Extract the (x, y) coordinate from the center of the cell holding the provided text.  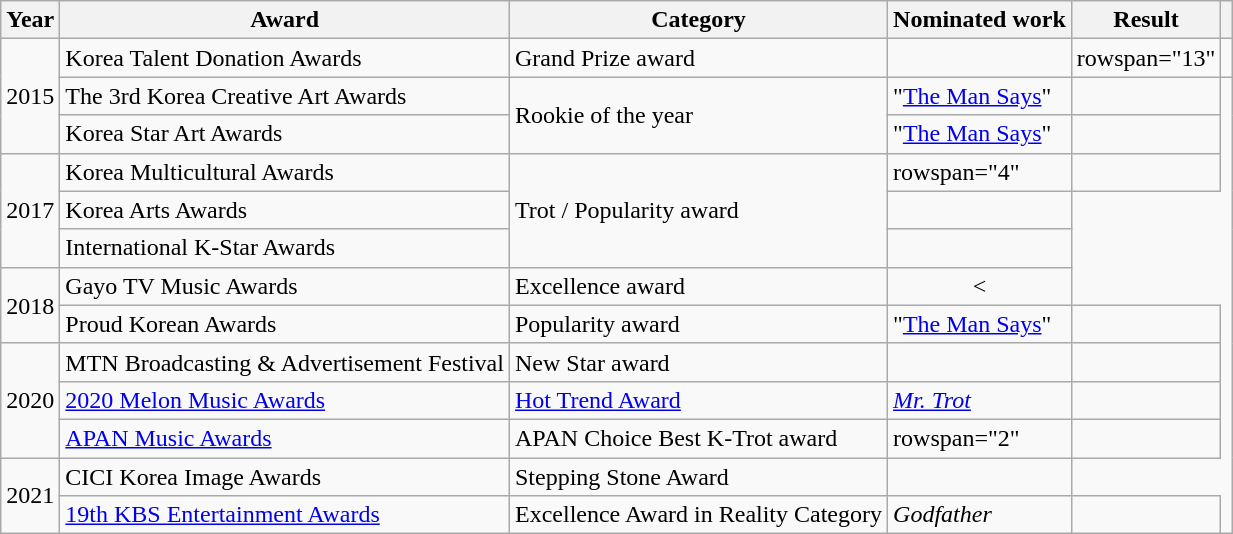
APAN Choice Best K-Trot award (698, 438)
MTN Broadcasting & Advertisement Festival (285, 362)
Popularity award (698, 324)
Category (698, 20)
Trot / Popularity award (698, 210)
Stepping Stone Award (698, 477)
Year (30, 20)
rowspan="4" (980, 172)
2015 (30, 96)
Mr. Trot (980, 400)
Korea Arts Awards (285, 210)
Hot Trend Award (698, 400)
rowspan="2" (980, 438)
2018 (30, 305)
International K-Star Awards (285, 248)
Excellence award (698, 286)
New Star award (698, 362)
< (980, 286)
Korea Talent Donation Awards (285, 58)
2021 (30, 496)
2020 Melon Music Awards (285, 400)
2020 (30, 400)
Korea Star Art Awards (285, 134)
rowspan="13" (1146, 58)
Grand Prize award (698, 58)
Godfather (980, 515)
CICI Korea Image Awards (285, 477)
APAN Music Awards (285, 438)
2017 (30, 210)
Award (285, 20)
19th KBS Entertainment Awards (285, 515)
Rookie of the year (698, 115)
Excellence Award in Reality Category (698, 515)
The 3rd Korea Creative Art Awards (285, 96)
Nominated work (980, 20)
Result (1146, 20)
Korea Multicultural Awards (285, 172)
Proud Korean Awards (285, 324)
Gayo TV Music Awards (285, 286)
